Return (x, y) of the center of cell containing provided text 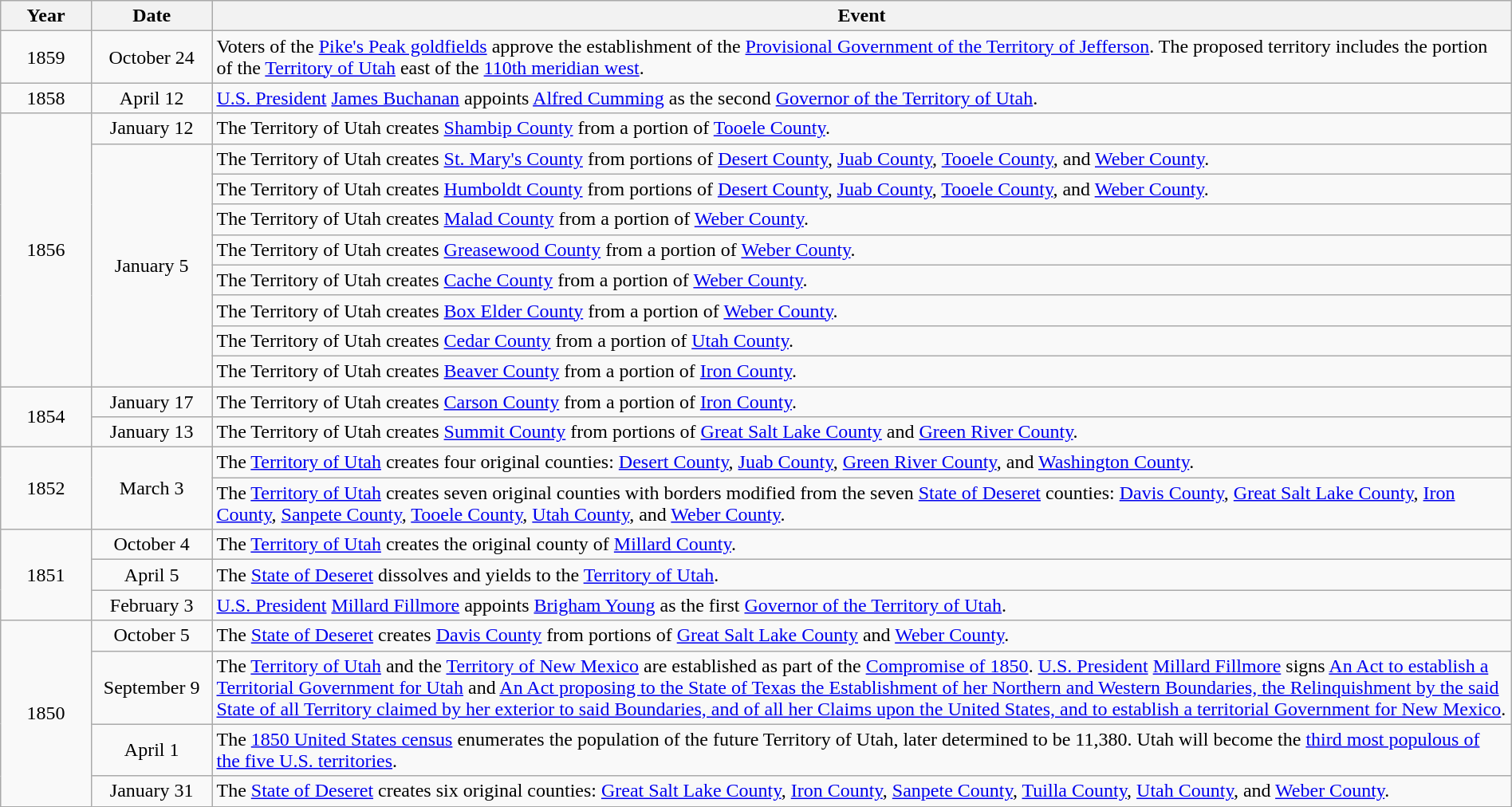
October 4 (152, 545)
April 1 (152, 750)
The Territory of Utah creates Malad County from a portion of Weber County. (861, 219)
October 5 (152, 636)
September 9 (152, 687)
January 13 (152, 432)
January 31 (152, 791)
U.S. President Millard Fillmore appoints Brigham Young as the first Governor of the Territory of Utah. (861, 605)
April 5 (152, 575)
The Territory of Utah creates Cedar County from a portion of Utah County. (861, 341)
The Territory of Utah creates Shambip County from a portion of Tooele County. (861, 128)
The Territory of Utah creates four original counties: Desert County, Juab County, Green River County, and Washington County. (861, 463)
March 3 (152, 488)
1859 (46, 57)
January 5 (152, 265)
1852 (46, 488)
October 24 (152, 57)
Event (861, 16)
January 12 (152, 128)
The Territory of Utah creates Carson County from a portion of Iron County. (861, 401)
1850 (46, 713)
The Territory of Utah creates St. Mary's County from portions of Desert County, Juab County, Tooele County, and Weber County. (861, 159)
The Territory of Utah creates Greasewood County from a portion of Weber County. (861, 250)
February 3 (152, 605)
The Territory of Utah creates Cache County from a portion of Weber County. (861, 280)
1856 (46, 250)
The Territory of Utah creates Humboldt County from portions of Desert County, Juab County, Tooele County, and Weber County. (861, 189)
1854 (46, 416)
The State of Deseret dissolves and yields to the Territory of Utah. (861, 575)
The Territory of Utah creates the original county of Millard County. (861, 545)
April 12 (152, 98)
Year (46, 16)
1858 (46, 98)
The State of Deseret creates Davis County from portions of Great Salt Lake County and Weber County. (861, 636)
January 17 (152, 401)
1851 (46, 575)
The Territory of Utah creates Summit County from portions of Great Salt Lake County and Green River County. (861, 432)
The Territory of Utah creates Beaver County from a portion of Iron County. (861, 371)
The Territory of Utah creates Box Elder County from a portion of Weber County. (861, 310)
Date (152, 16)
U.S. President James Buchanan appoints Alfred Cumming as the second Governor of the Territory of Utah. (861, 98)
